Scan for the cell matching the given text and deliver its (x, y) coordinate at center. 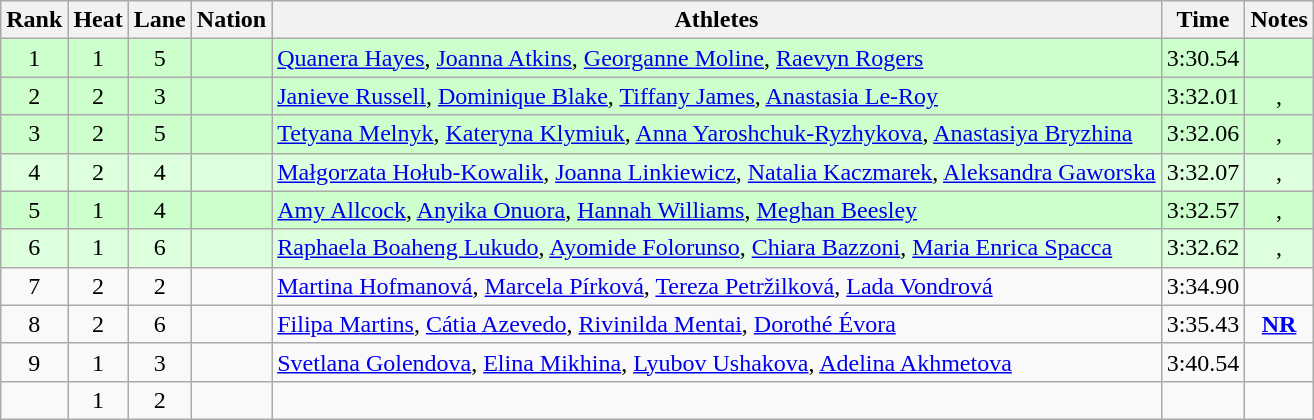
Svetlana Golendova, Elina Mikhina, Lyubov Ushakova, Adelina Akhmetova (716, 362)
Time (1203, 20)
Heat (98, 20)
3:35.43 (1203, 324)
Tetyana Melnyk, Kateryna Klymiuk, Anna Yaroshchuk-Ryzhykova, Anastasiya Bryzhina (716, 134)
Rank (34, 20)
3:32.57 (1203, 210)
Notes (1279, 20)
Raphaela Boaheng Lukudo, Ayomide Folorunso, Chiara Bazzoni, Maria Enrica Spacca (716, 248)
Nation (231, 20)
9 (34, 362)
7 (34, 286)
3:30.54 (1203, 58)
Athletes (716, 20)
Amy Allcock, Anyika Onuora, Hannah Williams, Meghan Beesley (716, 210)
Filipa Martins, Cátia Azevedo, Rivinilda Mentai, Dorothé Évora (716, 324)
Martina Hofmanová, Marcela Pírková, Tereza Petržilková, Lada Vondrová (716, 286)
3:32.62 (1203, 248)
3:32.07 (1203, 172)
8 (34, 324)
3:40.54 (1203, 362)
3:32.06 (1203, 134)
NR (1279, 324)
3:34.90 (1203, 286)
Quanera Hayes, Joanna Atkins, Georganne Moline, Raevyn Rogers (716, 58)
Małgorzata Hołub-Kowalik, Joanna Linkiewicz, Natalia Kaczmarek, Aleksandra Gaworska (716, 172)
Lane (160, 20)
3:32.01 (1203, 96)
Janieve Russell, Dominique Blake, Tiffany James, Anastasia Le-Roy (716, 96)
